Identify which cell holds the provided text, then report its (X, Y) central coordinate. 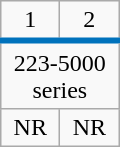
2 (90, 21)
223-5000 series (60, 74)
1 (30, 21)
